Find where the given text appears and provide that cell's center as [X, Y] coordinate. 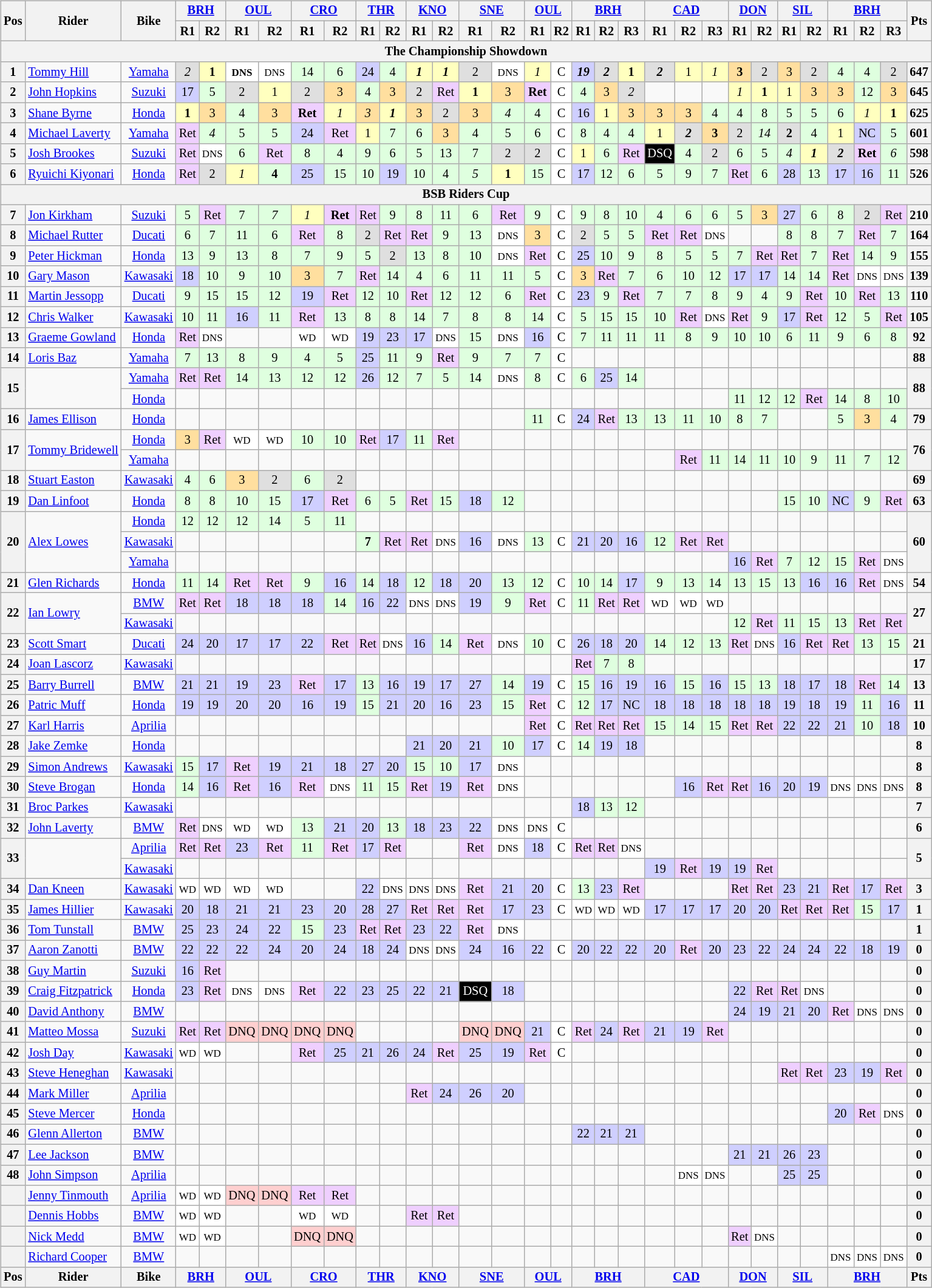
Dan Kneen [73, 889]
35 [13, 910]
John Hopkins [73, 92]
29 [13, 767]
47 [13, 1154]
526 [919, 174]
645 [919, 92]
69 [919, 481]
647 [919, 72]
625 [919, 113]
Barry Burrell [73, 685]
Tom Tunstall [73, 930]
601 [919, 134]
38 [13, 971]
92 [919, 337]
Michael Laverty [73, 134]
Guy Martin [73, 971]
31 [13, 807]
41 [13, 1032]
36 [13, 930]
Steve Brogan [73, 787]
37 [13, 951]
Nick Medd [73, 1236]
James Ellison [73, 419]
60 [919, 541]
Peter Hickman [73, 256]
76 [919, 449]
44 [13, 1093]
Karl Harris [73, 726]
155 [919, 256]
Jon Kirkham [73, 215]
Josh Day [73, 1052]
Dan Linfoot [73, 501]
Loris Baz [73, 358]
Josh Brookes [73, 154]
46 [13, 1134]
Matteo Mossa [73, 1032]
Gary Mason [73, 276]
Patric Muff [73, 705]
Glen Richards [73, 583]
30 [13, 787]
Steve Mercer [73, 1114]
Chris Walker [73, 317]
Broc Parkes [73, 807]
39 [13, 991]
34 [13, 889]
Lee Jackson [73, 1154]
40 [13, 1012]
Alex Lowes [73, 541]
Jake Zemke [73, 746]
Aaron Zanotti [73, 951]
Ryuichi Kiyonari [73, 174]
Richard Cooper [73, 1257]
42 [13, 1052]
Craig Fitzpatrick [73, 991]
105 [919, 317]
Stuart Easton [73, 481]
Simon Andrews [73, 767]
Steve Heneghan [73, 1073]
Jenny Tinmouth [73, 1196]
Martin Jessopp [73, 297]
Tommy Hill [73, 72]
Glenn Allerton [73, 1134]
45 [13, 1114]
Ian Lowry [73, 613]
James Hillier [73, 910]
The Championship Showdown [466, 52]
139 [919, 276]
Shane Byrne [73, 113]
33 [13, 858]
Tommy Bridewell [73, 449]
Scott Smart [73, 644]
BSB Riders Cup [466, 195]
John Simpson [73, 1175]
164 [919, 236]
Michael Rutter [73, 236]
Dennis Hobbs [73, 1216]
54 [919, 583]
John Laverty [73, 828]
Graeme Gowland [73, 337]
32 [13, 828]
63 [919, 501]
Joan Lascorz [73, 665]
210 [919, 215]
43 [13, 1073]
79 [919, 419]
Mark Miller [73, 1093]
David Anthony [73, 1012]
598 [919, 154]
110 [919, 297]
48 [13, 1175]
